Extract the (X, Y) coordinate from the center of the cell holding the provided text.  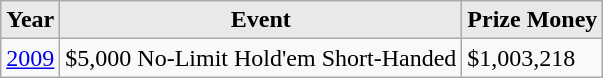
2009 (30, 58)
Year (30, 20)
$1,003,218 (532, 58)
$5,000 No-Limit Hold'em Short-Handed (261, 58)
Event (261, 20)
Prize Money (532, 20)
